Find where the given text appears and provide that cell's center as [x, y] coordinate. 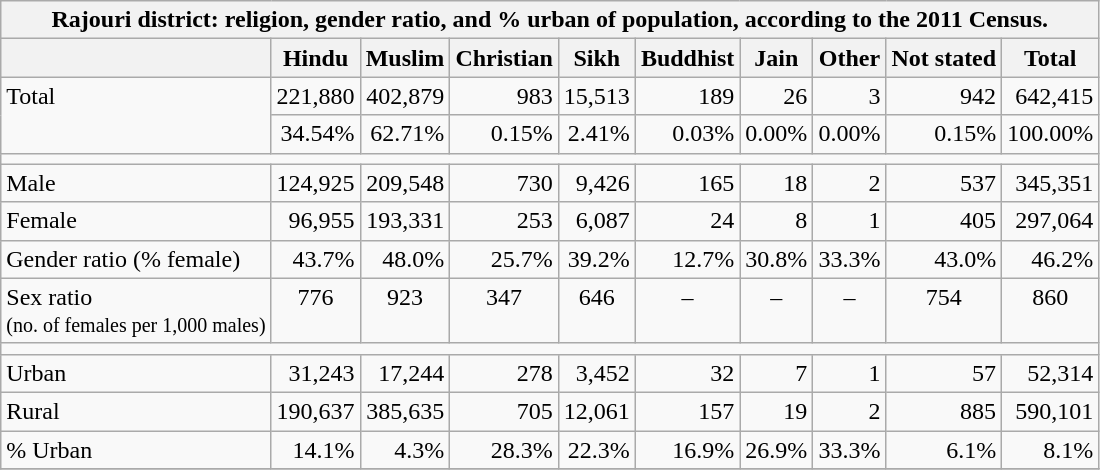
32 [687, 373]
25.7% [504, 259]
983 [504, 96]
Hindu [316, 58]
Jain [776, 58]
100.00% [1050, 134]
253 [504, 221]
221,880 [316, 96]
3,452 [596, 373]
157 [687, 411]
4.3% [405, 449]
345,351 [1050, 183]
537 [944, 183]
34.54% [316, 134]
8.1% [1050, 449]
297,064 [1050, 221]
46.2% [1050, 259]
15,513 [596, 96]
24 [687, 221]
885 [944, 411]
% Urban [136, 449]
43.0% [944, 259]
402,879 [405, 96]
Sex ratio (no. of females per 1,000 males) [136, 310]
26.9% [776, 449]
8 [776, 221]
Other [850, 58]
646 [596, 310]
Muslim [405, 58]
642,415 [1050, 96]
28.3% [504, 449]
189 [687, 96]
730 [504, 183]
Christian [504, 58]
14.1% [316, 449]
19 [776, 411]
Gender ratio (% female) [136, 259]
Male [136, 183]
Female [136, 221]
165 [687, 183]
30.8% [776, 259]
62.71% [405, 134]
22.3% [596, 449]
776 [316, 310]
26 [776, 96]
96,955 [316, 221]
6,087 [596, 221]
Rajouri district: religion, gender ratio, and % urban of population, according to the 2011 Census. [550, 20]
2.41% [596, 134]
9,426 [596, 183]
16.9% [687, 449]
3 [850, 96]
Rural [136, 411]
385,635 [405, 411]
17,244 [405, 373]
18 [776, 183]
Not stated [944, 58]
7 [776, 373]
278 [504, 373]
43.7% [316, 259]
Buddhist [687, 58]
Sikh [596, 58]
590,101 [1050, 411]
12.7% [687, 259]
705 [504, 411]
923 [405, 310]
0.03% [687, 134]
Urban [136, 373]
124,925 [316, 183]
52,314 [1050, 373]
39.2% [596, 259]
6.1% [944, 449]
193,331 [405, 221]
12,061 [596, 411]
190,637 [316, 411]
405 [944, 221]
209,548 [405, 183]
347 [504, 310]
754 [944, 310]
57 [944, 373]
48.0% [405, 259]
942 [944, 96]
860 [1050, 310]
31,243 [316, 373]
